Detect which cell encompasses the target text, then output its (x, y) center coordinate. 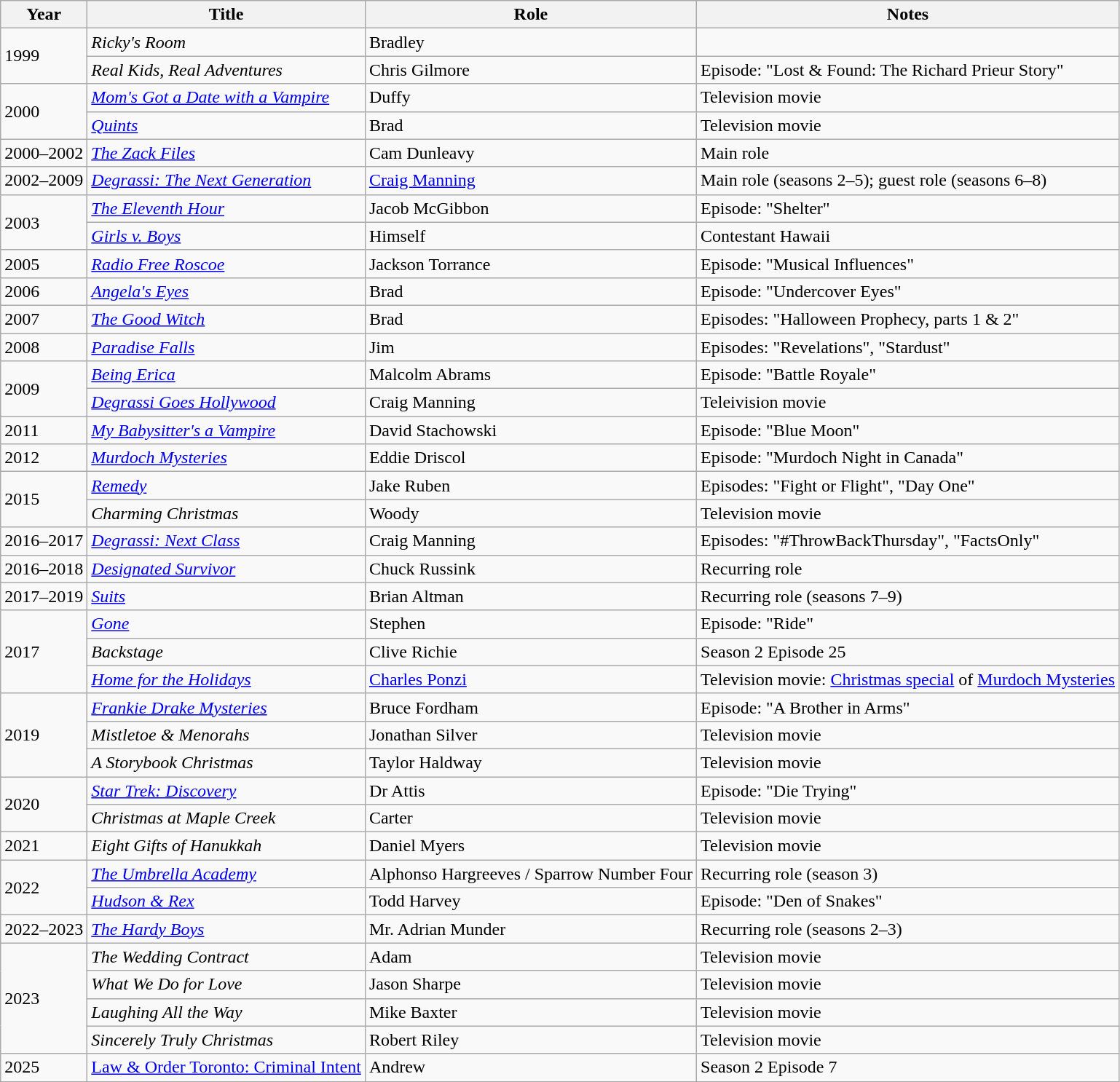
Charles Ponzi (530, 679)
A Storybook Christmas (226, 762)
Degrassi: Next Class (226, 541)
Law & Order Toronto: Criminal Intent (226, 1067)
Malcolm Abrams (530, 375)
Episodes: "#ThrowBackThursday", "FactsOnly" (908, 541)
Alphonso Hargreeves / Sparrow Number Four (530, 874)
2005 (44, 264)
Adam (530, 957)
Contestant Hawaii (908, 236)
Mistletoe & Menorahs (226, 735)
Role (530, 15)
Episode: "Battle Royale" (908, 375)
Episode: "Shelter" (908, 208)
Carter (530, 818)
Mom's Got a Date with a Vampire (226, 98)
2006 (44, 291)
Quints (226, 125)
2003 (44, 222)
1999 (44, 56)
2017 (44, 652)
The Wedding Contract (226, 957)
Episodes: "Revelations", "Stardust" (908, 347)
Episode: "Murdoch Night in Canada" (908, 458)
Eight Gifts of Hanukkah (226, 846)
Mike Baxter (530, 1012)
Radio Free Roscoe (226, 264)
Being Erica (226, 375)
Sincerely Truly Christmas (226, 1040)
Duffy (530, 98)
Episode: "Undercover Eyes" (908, 291)
2000–2002 (44, 153)
Episode: "Blue Moon" (908, 430)
David Stachowski (530, 430)
Angela's Eyes (226, 291)
Taylor Haldway (530, 762)
2020 (44, 804)
Home for the Holidays (226, 679)
2008 (44, 347)
Main role (908, 153)
Chuck Russink (530, 569)
Brian Altman (530, 596)
Jason Sharpe (530, 984)
Cam Dunleavy (530, 153)
Designated Survivor (226, 569)
Andrew (530, 1067)
Charming Christmas (226, 513)
What We Do for Love (226, 984)
Girls v. Boys (226, 236)
Ricky's Room (226, 42)
Himself (530, 236)
2017–2019 (44, 596)
Bradley (530, 42)
2025 (44, 1067)
Christmas at Maple Creek (226, 818)
The Hardy Boys (226, 929)
2016–2018 (44, 569)
Degrassi: The Next Generation (226, 181)
Jonathan Silver (530, 735)
Jacob McGibbon (530, 208)
2022 (44, 888)
Recurring role (seasons 2–3) (908, 929)
Daniel Myers (530, 846)
Gone (226, 624)
2012 (44, 458)
Television movie: Christmas special of Murdoch Mysteries (908, 679)
Year (44, 15)
Murdoch Mysteries (226, 458)
2023 (44, 998)
My Babysitter's a Vampire (226, 430)
Season 2 Episode 25 (908, 652)
Episode: "A Brother in Arms" (908, 707)
Season 2 Episode 7 (908, 1067)
Episodes: "Fight or Flight", "Day One" (908, 486)
The Zack Files (226, 153)
Backstage (226, 652)
The Eleventh Hour (226, 208)
Star Trek: Discovery (226, 790)
Jim (530, 347)
2011 (44, 430)
Episode: "Musical Influences" (908, 264)
2000 (44, 111)
Woody (530, 513)
Real Kids, Real Adventures (226, 70)
Recurring role (seasons 7–9) (908, 596)
Episode: "Die Trying" (908, 790)
Jackson Torrance (530, 264)
Paradise Falls (226, 347)
2016–2017 (44, 541)
Degrassi Goes Hollywood (226, 403)
2002–2009 (44, 181)
2021 (44, 846)
Robert Riley (530, 1040)
Remedy (226, 486)
Notes (908, 15)
Recurring role (908, 569)
Title (226, 15)
Suits (226, 596)
Laughing All the Way (226, 1012)
Todd Harvey (530, 901)
Clive Richie (530, 652)
Bruce Fordham (530, 707)
2007 (44, 319)
Episode: "Lost & Found: The Richard Prieur Story" (908, 70)
Eddie Driscol (530, 458)
Stephen (530, 624)
2019 (44, 735)
Frankie Drake Mysteries (226, 707)
The Good Witch (226, 319)
Recurring role (season 3) (908, 874)
Episode: "Ride" (908, 624)
The Umbrella Academy (226, 874)
Mr. Adrian Munder (530, 929)
Teleivision movie (908, 403)
Jake Ruben (530, 486)
Hudson & Rex (226, 901)
Chris Gilmore (530, 70)
Episode: "Den of Snakes" (908, 901)
2022–2023 (44, 929)
Main role (seasons 2–5); guest role (seasons 6–8) (908, 181)
2015 (44, 499)
2009 (44, 389)
Dr Attis (530, 790)
Episodes: "Halloween Prophecy, parts 1 & 2" (908, 319)
